Detect which cell encompasses the target text, then output its (x, y) center coordinate. 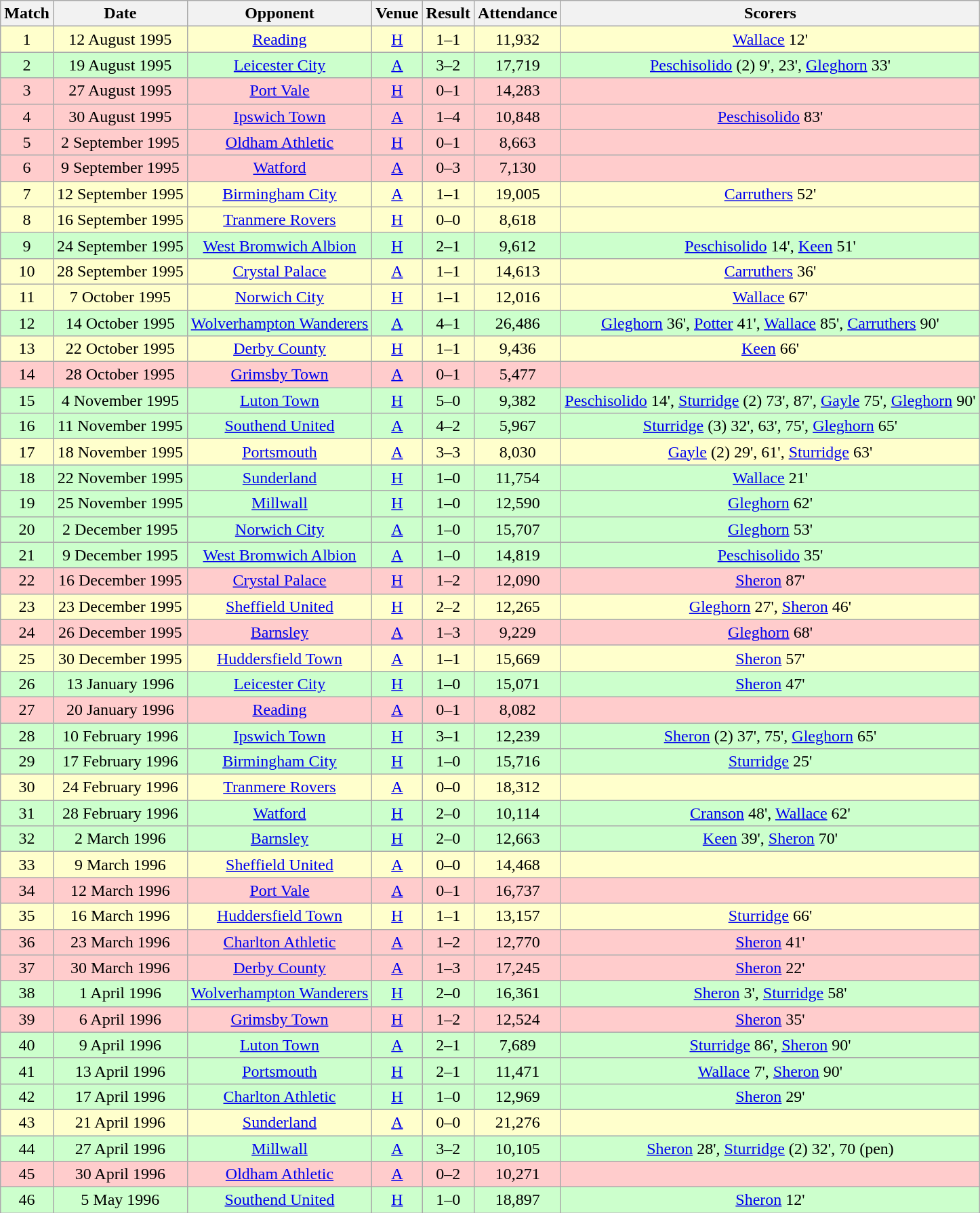
19 (27, 503)
Gleghorn 68' (770, 632)
1 (27, 39)
23 (27, 606)
20 January 1996 (120, 710)
14,283 (517, 91)
Sheron 87' (770, 581)
Sheron (2) 37', 75', Gleghorn 65' (770, 735)
Sturridge 25' (770, 762)
17 February 1996 (120, 762)
21 (27, 555)
10,848 (517, 117)
Sheron 35' (770, 1019)
32 (27, 839)
40 (27, 1045)
34 (27, 890)
12 September 1995 (120, 194)
12,239 (517, 735)
17 April 1996 (120, 1096)
28 February 1996 (120, 813)
46 (27, 1200)
18 November 1995 (120, 452)
Sheron 22' (770, 968)
Scorers (770, 14)
41 (27, 1071)
10 (27, 271)
24 September 1995 (120, 245)
15,716 (517, 762)
3–1 (448, 735)
13 April 1996 (120, 1071)
43 (27, 1122)
26 December 1995 (120, 632)
22 October 1995 (120, 349)
2 (27, 65)
9,382 (517, 400)
13,157 (517, 916)
7,689 (517, 1045)
11,754 (517, 478)
Carruthers 36' (770, 271)
2–2 (448, 606)
22 November 1995 (120, 478)
9,612 (517, 245)
8,663 (517, 142)
13 (27, 349)
6 (27, 168)
16,737 (517, 890)
18,897 (517, 1200)
2 December 1995 (120, 529)
Wallace 67' (770, 297)
10 February 1996 (120, 735)
14,613 (517, 271)
38 (27, 993)
30 (27, 787)
Sturridge 86', Sheron 90' (770, 1045)
30 April 1996 (120, 1174)
19 August 1995 (120, 65)
11 November 1995 (120, 426)
15,071 (517, 684)
Peschisolido 14', Sturridge (2) 73', 87', Gayle 75', Gleghorn 90' (770, 400)
Cranson 48', Wallace 62' (770, 813)
Sturridge 66' (770, 916)
18,312 (517, 787)
18 (27, 478)
Sturridge (3) 32', 63', 75', Gleghorn 65' (770, 426)
2 September 1995 (120, 142)
Gleghorn 36', Potter 41', Wallace 85', Carruthers 90' (770, 323)
16 March 1996 (120, 916)
23 March 1996 (120, 942)
Gleghorn 62' (770, 503)
33 (27, 865)
30 December 1995 (120, 658)
Sheron 3', Sturridge 58' (770, 993)
22 (27, 581)
9,229 (517, 632)
28 September 1995 (120, 271)
37 (27, 968)
39 (27, 1019)
7 October 1995 (120, 297)
16 December 1995 (120, 581)
44 (27, 1149)
2 March 1996 (120, 839)
17,719 (517, 65)
8,030 (517, 452)
12 August 1995 (120, 39)
4–1 (448, 323)
17 (27, 452)
27 August 1995 (120, 91)
16 September 1995 (120, 220)
15 (27, 400)
3 (27, 91)
28 (27, 735)
Attendance (517, 14)
24 (27, 632)
Keen 39', Sheron 70' (770, 839)
13 January 1996 (120, 684)
31 (27, 813)
11,471 (517, 1071)
Peschisolido 83' (770, 117)
12,016 (517, 297)
Keen 66' (770, 349)
Opponent (279, 14)
15,707 (517, 529)
25 (27, 658)
4 November 1995 (120, 400)
12,770 (517, 942)
10,105 (517, 1149)
26 (27, 684)
8,082 (517, 710)
Gleghorn 27', Sheron 46' (770, 606)
16 (27, 426)
Sheron 28', Sturridge (2) 32', 70 (pen) (770, 1149)
6 April 1996 (120, 1019)
11 (27, 297)
12 March 1996 (120, 890)
Match (27, 14)
25 November 1995 (120, 503)
5 May 1996 (120, 1200)
7,130 (517, 168)
Wallace 12' (770, 39)
Sheron 47' (770, 684)
5,967 (517, 426)
4 (27, 117)
12,590 (517, 503)
0–2 (448, 1174)
8 (27, 220)
9 April 1996 (120, 1045)
23 December 1995 (120, 606)
12,969 (517, 1096)
12,663 (517, 839)
29 (27, 762)
9 (27, 245)
Gleghorn 53' (770, 529)
Wallace 7', Sheron 90' (770, 1071)
10,271 (517, 1174)
Date (120, 14)
28 October 1995 (120, 375)
Result (448, 14)
27 (27, 710)
35 (27, 916)
30 March 1996 (120, 968)
14,819 (517, 555)
12,524 (517, 1019)
Wallace 21' (770, 478)
Sheron 12' (770, 1200)
Peschisolido 35' (770, 555)
11,932 (517, 39)
1–4 (448, 117)
9 March 1996 (120, 865)
Carruthers 52' (770, 194)
Gayle (2) 29', 61', Sturridge 63' (770, 452)
16,361 (517, 993)
12 (27, 323)
Venue (397, 14)
15,669 (517, 658)
Sheron 29' (770, 1096)
Peschisolido (2) 9', 23', Gleghorn 33' (770, 65)
5,477 (517, 375)
8,618 (517, 220)
Sheron 41' (770, 942)
27 April 1996 (120, 1149)
17,245 (517, 968)
10,114 (517, 813)
1 April 1996 (120, 993)
30 August 1995 (120, 117)
4–2 (448, 426)
Sheron 57' (770, 658)
21,276 (517, 1122)
21 April 1996 (120, 1122)
42 (27, 1096)
9 December 1995 (120, 555)
24 February 1996 (120, 787)
14,468 (517, 865)
14 (27, 375)
5 (27, 142)
0–3 (448, 168)
5–0 (448, 400)
3–3 (448, 452)
14 October 1995 (120, 323)
Peschisolido 14', Keen 51' (770, 245)
12,265 (517, 606)
9 September 1995 (120, 168)
7 (27, 194)
20 (27, 529)
45 (27, 1174)
12,090 (517, 581)
9,436 (517, 349)
26,486 (517, 323)
36 (27, 942)
19,005 (517, 194)
